Provide the [X, Y] coordinate of the cell's center where the given text is located.  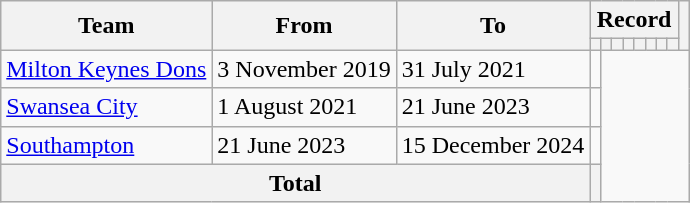
From [304, 26]
Milton Keynes Dons [106, 69]
To [493, 26]
Southampton [106, 145]
1 August 2021 [304, 107]
31 July 2021 [493, 69]
Swansea City [106, 107]
Total [296, 183]
Record [634, 20]
3 November 2019 [304, 69]
Team [106, 26]
15 December 2024 [493, 145]
